Scan for the cell matching the given text and deliver its (X, Y) coordinate at center. 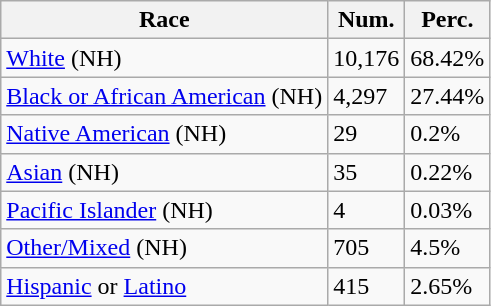
0.22% (448, 172)
Other/Mixed (NH) (164, 248)
White (NH) (164, 58)
4.5% (448, 248)
0.2% (448, 134)
Race (164, 20)
Perc. (448, 20)
27.44% (448, 96)
Asian (NH) (164, 172)
35 (366, 172)
Black or African American (NH) (164, 96)
Pacific Islander (NH) (164, 210)
Native American (NH) (164, 134)
4,297 (366, 96)
0.03% (448, 210)
68.42% (448, 58)
415 (366, 286)
2.65% (448, 286)
4 (366, 210)
Hispanic or Latino (164, 286)
29 (366, 134)
705 (366, 248)
10,176 (366, 58)
Num. (366, 20)
